Return [x, y] of the center of cell containing provided text 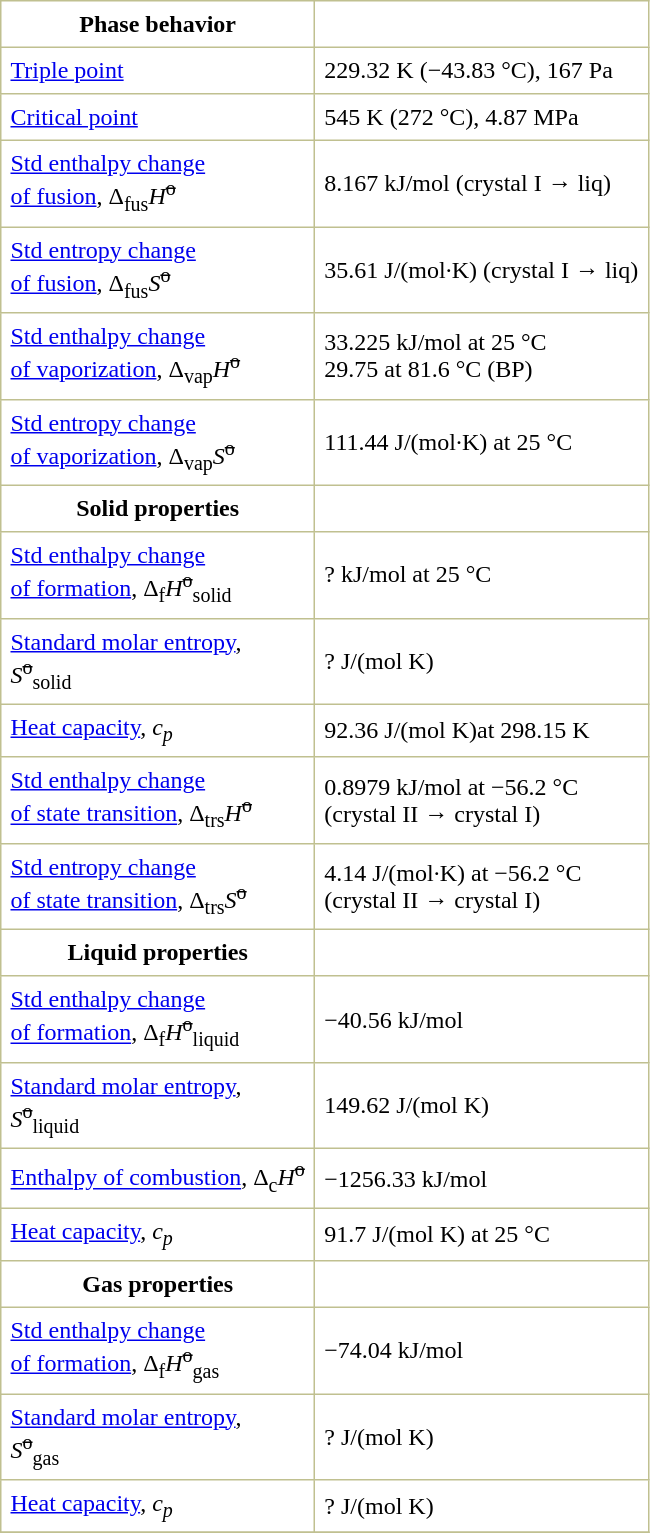
149.62 J/(mol K) [482, 1105]
? kJ/mol at 25 °C [482, 575]
229.32 K (−43.83 °C), 167 Pa [482, 70]
545 K (272 °C), 4.87 MPa [482, 117]
Liquid properties [158, 953]
Triple point [158, 70]
33.225 kJ/mol at 25 °C29.75 at 81.6 °C (BP) [482, 356]
111.44 J/(mol·K) at 25 °C [482, 442]
Enthalpy of combustion, ΔcHo [158, 1178]
Std enthalpy changeof formation, ΔfHoliquid [158, 1019]
Std entropy changeof state transition, ΔtrsSo [158, 886]
Standard molar entropy,Soliquid [158, 1105]
Std enthalpy changeof fusion, ΔfusHo [158, 183]
91.7 J/(mol K) at 25 °C [482, 1234]
0.8979 kJ/mol at −56.2 °C(crystal II → crystal I) [482, 800]
−1256.33 kJ/mol [482, 1178]
92.36 J/(mol K)at 298.15 K [482, 730]
Critical point [158, 117]
Gas properties [158, 1284]
Std enthalpy changeof state transition, ΔtrsHo [158, 800]
−74.04 kJ/mol [482, 1350]
4.14 J/(mol·K) at −56.2 °C(crystal II → crystal I) [482, 886]
Standard molar entropy,Sosolid [158, 661]
Std enthalpy changeof formation, ΔfHosolid [158, 575]
−40.56 kJ/mol [482, 1019]
Std enthalpy changeof vaporization, ΔvapHo [158, 356]
Std entropy changeof fusion, ΔfusSo [158, 270]
35.61 J/(mol·K) (crystal I → liq) [482, 270]
Phase behavior [158, 24]
Standard molar entropy,Sogas [158, 1437]
Std enthalpy changeof formation, ΔfHogas [158, 1350]
Solid properties [158, 508]
8.167 kJ/mol (crystal I → liq) [482, 183]
Std entropy changeof vaporization, ΔvapSo [158, 442]
